Determine the [X, Y] coordinate at the center of the cell enclosing the given text.  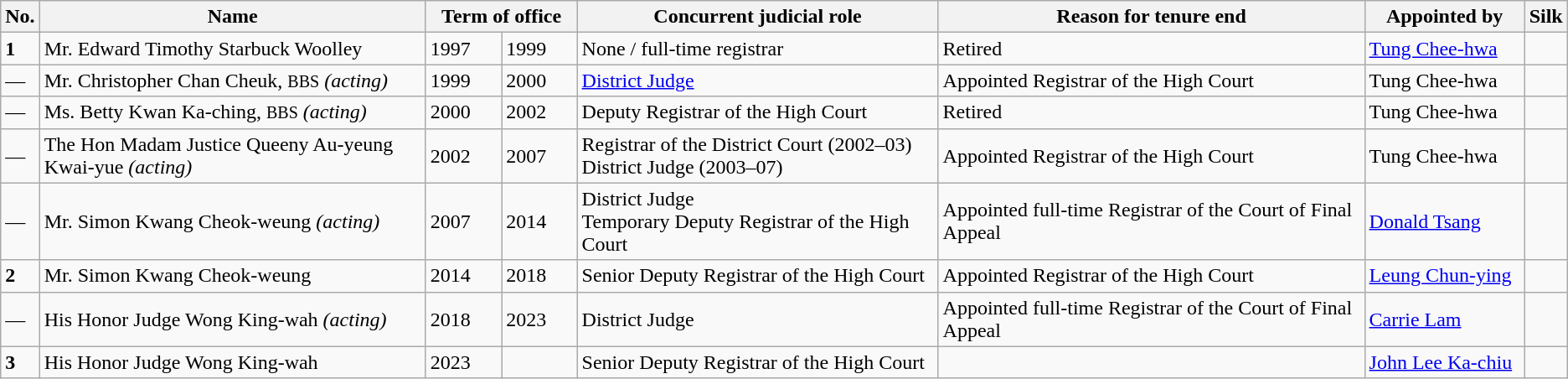
Deputy Registrar of the High Court [757, 112]
Carrie Lam [1444, 319]
Mr. Simon Kwang Cheok-weung (acting) [233, 221]
Term of office [501, 17]
Reason for tenure end [1151, 17]
John Lee Ka-chiu [1444, 362]
His Honor Judge Wong King-wah [233, 362]
Appointed by [1444, 17]
No. [20, 17]
3 [20, 362]
Leung Chun-ying [1444, 276]
The Hon Madam Justice Queeny Au-yeung Kwai-yue (acting) [233, 156]
District JudgeTemporary Deputy Registrar of the High Court [757, 221]
Mr. Edward Timothy Starbuck Woolley [233, 49]
Mr. Christopher Chan Cheuk, BBS (acting) [233, 80]
1997 [463, 49]
2 [20, 276]
Concurrent judicial role [757, 17]
Ms. Betty Kwan Ka-ching, BBS (acting) [233, 112]
Donald Tsang [1444, 221]
Mr. Simon Kwang Cheok-weung [233, 276]
None / full-time registrar [757, 49]
Name [233, 17]
Registrar of the District Court (2002–03)District Judge (2003–07) [757, 156]
Silk [1546, 17]
1 [20, 49]
His Honor Judge Wong King-wah (acting) [233, 319]
